Locate the cell with the specified text and output its (X, Y) center coordinate. 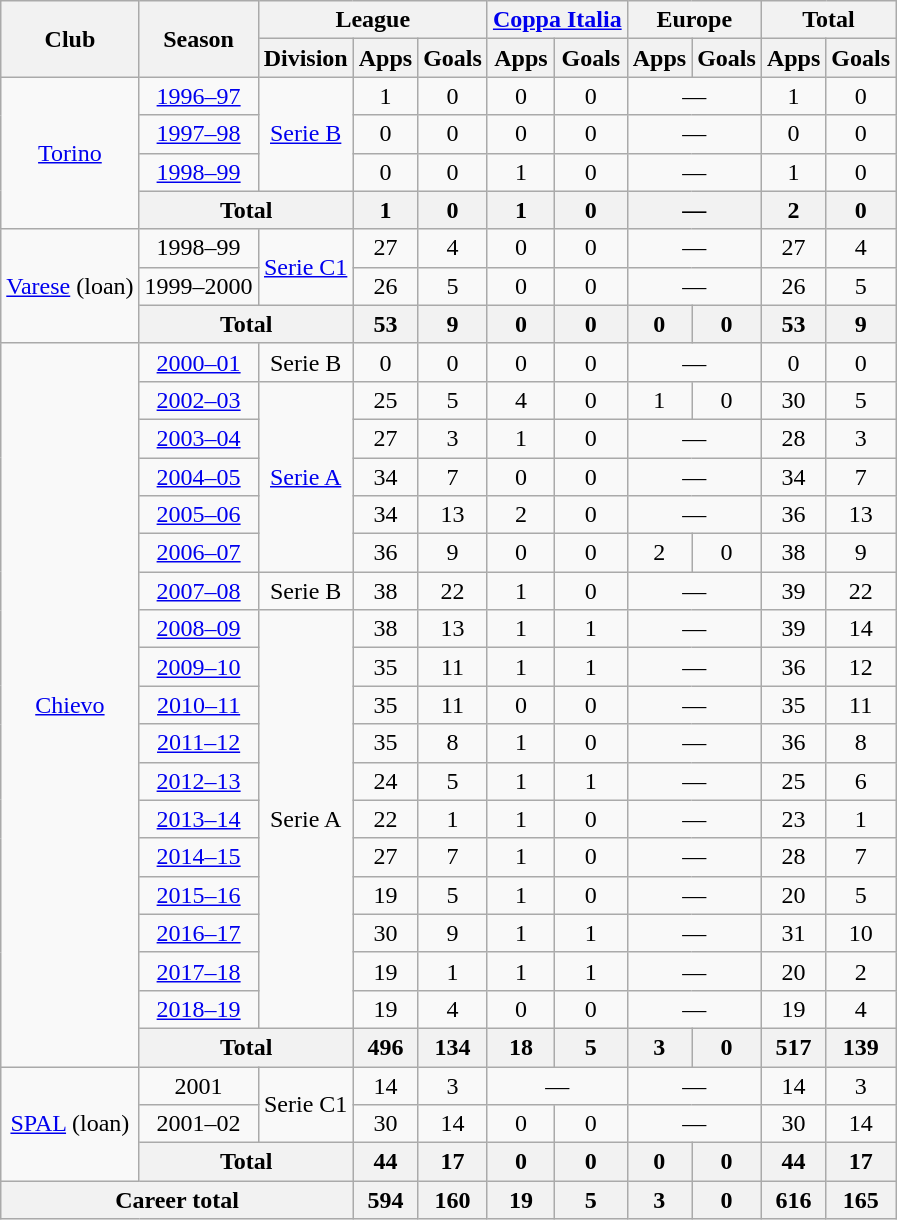
2005–06 (198, 515)
Coppa Italia (557, 20)
Torino (70, 153)
2000–01 (198, 362)
2003–04 (198, 438)
Club (70, 39)
2006–07 (198, 553)
496 (385, 1047)
2001 (198, 1085)
2016–17 (198, 933)
2018–19 (198, 1009)
Europe (694, 20)
10 (861, 933)
160 (453, 1200)
2002–03 (198, 400)
2009–10 (198, 667)
Division (306, 58)
Chievo (70, 704)
SPAL (loan) (70, 1123)
165 (861, 1200)
23 (793, 819)
6 (861, 781)
Season (198, 39)
2017–18 (198, 971)
2015–16 (198, 895)
2014–15 (198, 857)
League (372, 20)
2004–05 (198, 477)
2007–08 (198, 591)
2011–12 (198, 743)
Varese (loan) (70, 286)
616 (793, 1200)
Career total (177, 1200)
24 (385, 781)
517 (793, 1047)
1996–97 (198, 96)
2001–02 (198, 1124)
31 (793, 933)
2013–14 (198, 819)
2010–11 (198, 705)
1997–98 (198, 134)
139 (861, 1047)
2008–09 (198, 629)
1999–2000 (198, 286)
134 (453, 1047)
2012–13 (198, 781)
594 (385, 1200)
12 (861, 667)
18 (520, 1047)
